For the text-containing cell, return its midpoint in (X, Y) coordinate format. 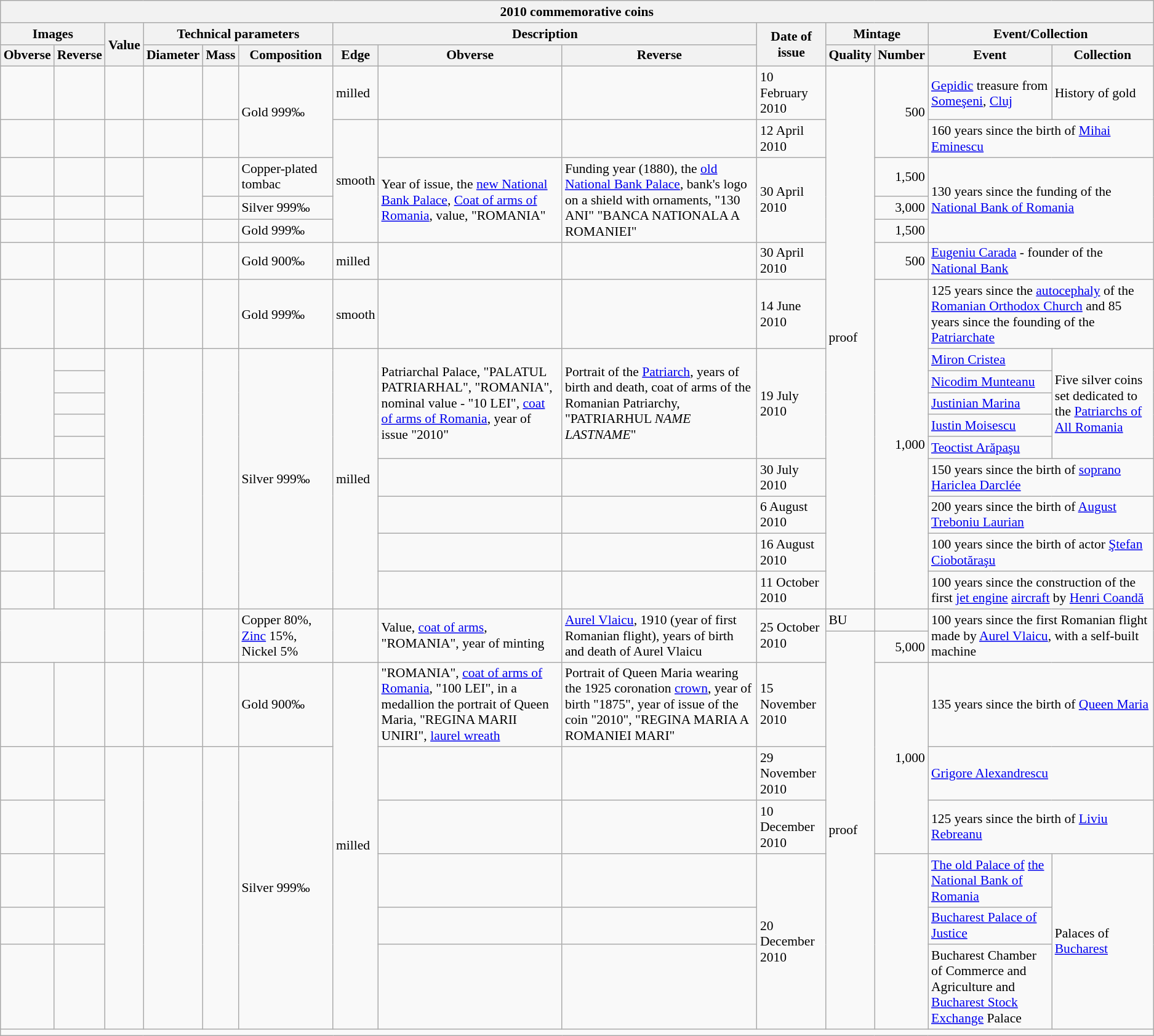
29 November 2010 (791, 774)
135 years since the birth of Queen Maria (1041, 705)
Iustin Moisescu (990, 426)
30 July 2010 (791, 478)
BU (850, 620)
Date of issue (791, 44)
Technical parameters (238, 34)
125 years since the autocephaly of the Romanian Orthodox Church and 85 years since the founding of the Patriarchate (1041, 315)
Aurel Vlaicu, 1910 (year of first Romanian flight), years of birth and death of Aurel Vlaicu (660, 635)
150 years since the birth of soprano Hariclea Darclée (1041, 478)
The old Palace of the National Bank of Romania (990, 880)
"ROMANIA", coat of arms of Romania, "100 LEI", in a medallion the portrait of Queen Maria, "REGINA MARII UNIRI", laurel wreath (470, 705)
10 December 2010 (791, 827)
14 June 2010 (791, 315)
Bucharest Palace of Justice (990, 926)
Bucharest Chamber of Commerce and Agriculture and Bucharest Stock Exchange Palace (990, 987)
Year of issue, the new National Bank Palace, Coat of arms of Romania, value, "ROMANIA" (470, 200)
160 years since the birth of Mihai Eminescu (1041, 139)
Mass (220, 55)
25 October 2010 (791, 635)
Quality (850, 55)
Patriarchal Palace, "PALATUL PATRIARHAL", "ROMANIA", nominal value - "10 LEI", coat of arms of Romania, year of issue "2010" (470, 404)
2010 commemorative coins (577, 12)
Palaces of Bucharest (1103, 942)
Gepidic treasure from Someşeni, Cluj (990, 94)
15 November 2010 (791, 705)
Mintage (876, 34)
Value (124, 44)
Event/Collection (1041, 34)
3,000 (901, 208)
Copper 80%, Zinc 15%, Nickel 5% (286, 635)
10 February 2010 (791, 94)
200 years since the birth of August Treboniu Laurian (1041, 515)
Edge (356, 55)
100 years since the birth of actor Ştefan Ciobotăraşu (1041, 553)
19 July 2010 (791, 404)
Portrait of Queen Maria wearing the 1925 coronation crown, year of birth "1875", year of issue of the coin "2010", "REGINA MARIA A ROMANIEI MARI" (660, 705)
Miron Cristea (990, 360)
Grigore Alexandrescu (1041, 774)
Funding year (1880), the old National Bank Palace, bank's logo on a shield with ornaments, "130 ANI" "BANCA NATIONALA A ROMANIEI" (660, 200)
12 April 2010 (791, 139)
Eugeniu Carada - founder of the National Bank (1041, 261)
Images (53, 34)
5,000 (901, 646)
Value, coat of arms, "ROMANIA", year of minting (470, 635)
Copper-plated tombac (286, 177)
History of gold (1103, 94)
130 years since the funding of the National Bank of Romania (1041, 200)
Five silver coins set dedicated to the Patriarchs of All Romania (1103, 404)
16 August 2010 (791, 553)
Composition (286, 55)
Justinian Marina (990, 404)
100 years since the first Romanian flight made by Aurel Vlaicu, with a self-built machine (1041, 635)
Collection (1103, 55)
Description (545, 34)
100 years since the construction of the first jet engine aircraft by Henri Coandă (1041, 590)
Event (990, 55)
20 December 2010 (791, 942)
6 August 2010 (791, 515)
Portrait of the Patriarch, years of birth and death, coat of arms of the Romanian Patriarchy, "PATRIARHUL NAME LASTNAME" (660, 404)
11 October 2010 (791, 590)
Number (901, 55)
Teoctist Arăpaşu (990, 448)
Diameter (173, 55)
Nicodim Munteanu (990, 382)
125 years since the birth of Liviu Rebreanu (1041, 827)
